Scan for the cell matching the given text and deliver its [x, y] coordinate at center. 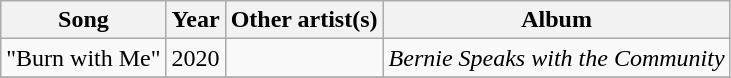
Album [556, 20]
Bernie Speaks with the Community [556, 58]
Other artist(s) [304, 20]
2020 [196, 58]
Song [84, 20]
"Burn with Me" [84, 58]
Year [196, 20]
